Detect which cell encompasses the target text, then output its [X, Y] center coordinate. 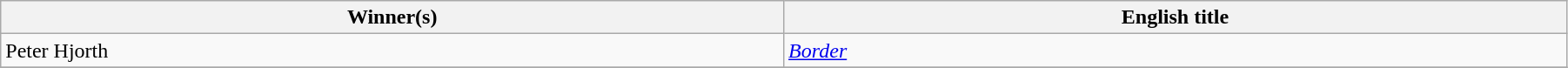
Peter Hjorth [392, 51]
Border [1176, 51]
English title [1176, 17]
Winner(s) [392, 17]
